Detect which cell encompasses the target text, then output its [x, y] center coordinate. 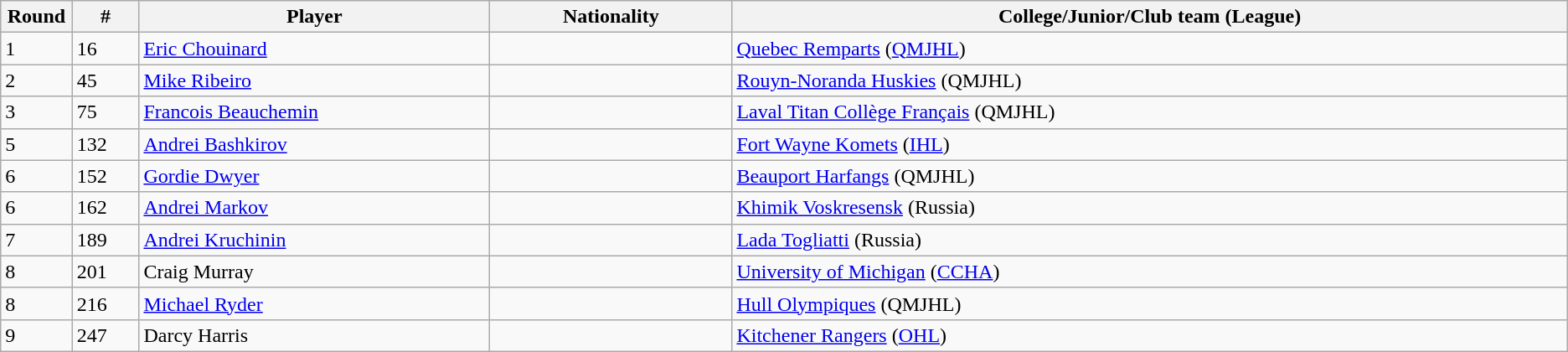
2 [37, 80]
9 [37, 335]
Nationality [611, 17]
Laval Titan Collège Français (QMJHL) [1149, 112]
Mike Ribeiro [315, 80]
7 [37, 240]
216 [106, 303]
3 [37, 112]
Michael Ryder [315, 303]
Hull Olympiques (QMJHL) [1149, 303]
247 [106, 335]
189 [106, 240]
Andrei Bashkirov [315, 144]
201 [106, 272]
16 [106, 49]
Andrei Kruchinin [315, 240]
University of Michigan (CCHA) [1149, 272]
Khimik Voskresensk (Russia) [1149, 208]
Andrei Markov [315, 208]
Fort Wayne Komets (IHL) [1149, 144]
Player [315, 17]
Round [37, 17]
162 [106, 208]
# [106, 17]
Francois Beauchemin [315, 112]
1 [37, 49]
Darcy Harris [315, 335]
Rouyn-Noranda Huskies (QMJHL) [1149, 80]
45 [106, 80]
Quebec Remparts (QMJHL) [1149, 49]
Beauport Harfangs (QMJHL) [1149, 176]
Kitchener Rangers (OHL) [1149, 335]
5 [37, 144]
132 [106, 144]
152 [106, 176]
Craig Murray [315, 272]
Eric Chouinard [315, 49]
75 [106, 112]
College/Junior/Club team (League) [1149, 17]
Lada Togliatti (Russia) [1149, 240]
Gordie Dwyer [315, 176]
